Locate the cell with the specified text and output its (X, Y) center coordinate. 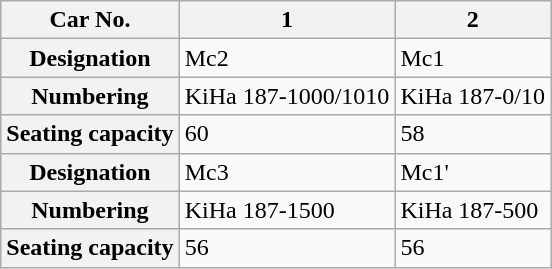
58 (473, 134)
Mc2 (287, 58)
Car No. (90, 20)
Mc3 (287, 172)
KiHa 187-0/10 (473, 96)
60 (287, 134)
KiHa 187-1500 (287, 210)
1 (287, 20)
Mc1' (473, 172)
KiHa 187-1000/1010 (287, 96)
Mc1 (473, 58)
KiHa 187-500 (473, 210)
2 (473, 20)
